Return (X, Y) of the center of cell containing provided text 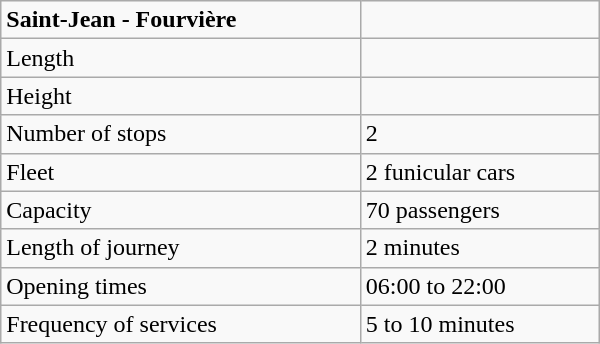
Height (181, 96)
Frequency of services (181, 324)
Opening times (181, 286)
2 (480, 134)
06:00 to 22:00 (480, 286)
5 to 10 minutes (480, 324)
2 minutes (480, 248)
Saint-Jean - Fourvière (181, 20)
Fleet (181, 172)
Length of journey (181, 248)
2 funicular cars (480, 172)
Length (181, 58)
70 passengers (480, 210)
Capacity (181, 210)
Number of stops (181, 134)
